Pinpoint the cell where the given text exists, returning its [X, Y] midpoint coordinate. 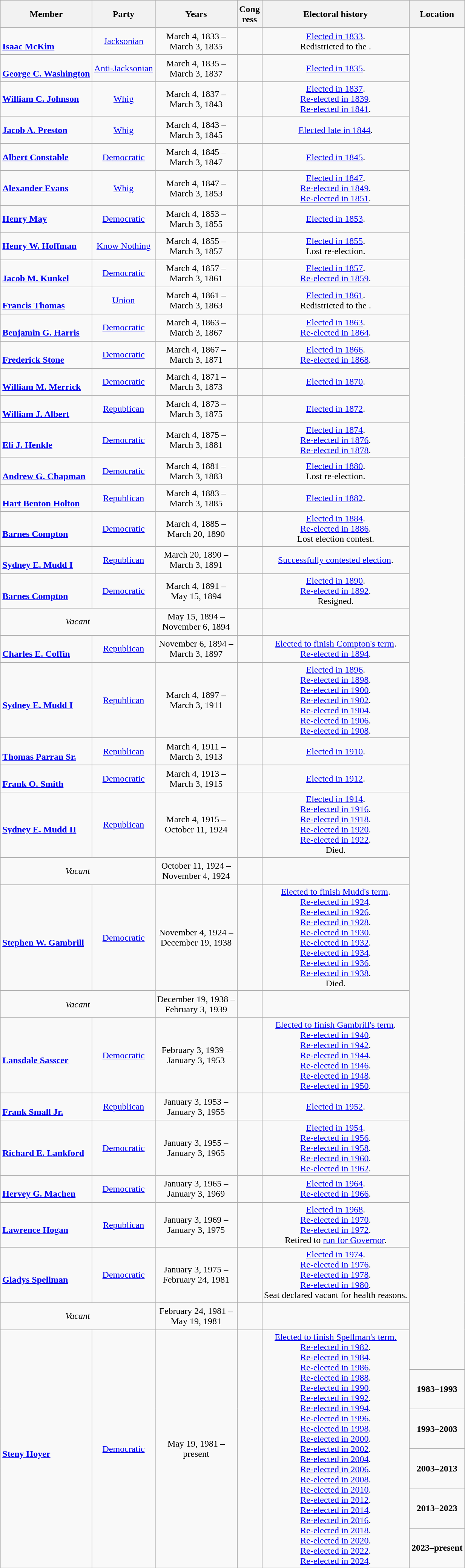
January 3, 1975 –February 24, 1981 [196, 1275]
Elected in 1952. [336, 1107]
February 3, 1939 –January 3, 1953 [196, 1055]
William C. Johnson [46, 99]
March 4, 1863 –March 3, 1867 [196, 328]
Jacksonian [124, 41]
Location [437, 14]
March 4, 1873 –March 3, 1875 [196, 409]
Elected in 1855.Lost re-election. [336, 246]
Elected to finish Compton's term.Re-elected in 1894. [336, 649]
Anti-Jacksonian [124, 68]
January 3, 1965 –January 3, 1969 [196, 1189]
March 4, 1853 –March 3, 1855 [196, 219]
1983–1993 [437, 1389]
March 4, 1857 –March 3, 1861 [196, 273]
Frederick Stone [46, 355]
November 4, 1924 –December 19, 1938 [196, 937]
Alexander Evans [46, 188]
Elected in 1890.Re-elected in 1892.Resigned. [336, 591]
Elected in 1954.Re-elected in 1956.Re-elected in 1958.Re-elected in 1960.Re-elected in 1962. [336, 1148]
Successfully contested election. [336, 560]
March 4, 1881 –March 3, 1883 [196, 471]
Elected in 1863.Re-elected in 1864. [336, 328]
Member [46, 14]
November 6, 1894 –March 3, 1897 [196, 649]
February 24, 1981 –May 19, 1981 [196, 1316]
2013–2023 [437, 1508]
March 4, 1915 –October 11, 1924 [196, 825]
May 19, 1981 –present [196, 1448]
March 4, 1837 –March 3, 1843 [196, 99]
January 3, 1953 –January 3, 1955 [196, 1107]
Elected in 1968.Re-elected in 1970.Re-elected in 1972.Retired to run for Governor. [336, 1225]
Elected in 1861.Redistricted to the . [336, 300]
March 4, 1867 –March 3, 1871 [196, 355]
March 4, 1847 –March 3, 1853 [196, 188]
January 3, 1955 –January 3, 1965 [196, 1148]
Jacob A. Preston [46, 130]
Elected in 1874.Re-elected in 1876.Re-elected in 1878. [336, 440]
Elected in 1974.Re-elected in 1976.Re-elected in 1978.Re-elected in 1980.Seat declared vacant for health reasons. [336, 1275]
Richard E. Lankford [46, 1148]
Party [124, 14]
March 4, 1861 –March 3, 1863 [196, 300]
Henry W. Hoffman [46, 246]
December 19, 1938 –February 3, 1939 [196, 1004]
Elected to finish Gambrill's term.Re-elected in 1940.Re-elected in 1942.Re-elected in 1944.Re-elected in 1946.Re-elected in 1948.Re-elected in 1950. [336, 1055]
Elected in 1866.Re-elected in 1868. [336, 355]
Benjamin G. Harris [46, 328]
Congress [250, 14]
March 20, 1890 –March 3, 1891 [196, 560]
William M. Merrick [46, 382]
George C. Washington [46, 68]
March 4, 1843 –March 3, 1845 [196, 130]
March 4, 1911 –March 3, 1913 [196, 751]
May 15, 1894 –November 6, 1894 [196, 622]
Elected in 1833.Redistricted to the . [336, 41]
March 4, 1883 –March 3, 1885 [196, 498]
Elected in 1845. [336, 157]
Andrew G. Chapman [46, 471]
Elected late in 1844. [336, 130]
Elected in 1880.Lost re-election. [336, 471]
Sydney E. Mudd II [46, 825]
2023–present [437, 1548]
Elected in 1870. [336, 382]
Elected in 1853. [336, 219]
Elected in 1884.Re-elected in 1886.Lost election contest. [336, 529]
Elected in 1837.Re-elected in 1839.Re-elected in 1841. [336, 99]
Frank O. Smith [46, 779]
March 4, 1891 –May 15, 1894 [196, 591]
March 4, 1845 –March 3, 1847 [196, 157]
Elected in 1872. [336, 409]
Lawrence Hogan [46, 1225]
March 4, 1913 –March 3, 1915 [196, 779]
Elected in 1912. [336, 779]
January 3, 1969 –January 3, 1975 [196, 1225]
Elected in 1964.Re-elected in 1966. [336, 1189]
Steny Hoyer [46, 1448]
Francis Thomas [46, 300]
Elected in 1882. [336, 498]
Lansdale Sasscer [46, 1055]
March 4, 1871 –March 3, 1873 [196, 382]
Eli J. Henkle [46, 440]
Electoral history [336, 14]
October 11, 1924 –November 4, 1924 [196, 871]
2003–2013 [437, 1468]
Thomas Parran Sr. [46, 751]
Isaac McKim [46, 41]
Elected in 1914.Re-elected in 1916.Re-elected in 1918.Re-elected in 1920.Re-elected in 1922.Died. [336, 825]
Union [124, 300]
William J. Albert [46, 409]
Elected in 1847.Re-elected in 1849.Re-elected in 1851. [336, 188]
Hart Benton Holton [46, 498]
Henry May [46, 219]
Hervey G. Machen [46, 1189]
March 4, 1833 –March 3, 1835 [196, 41]
Frank Small Jr. [46, 1107]
Elected in 1910. [336, 751]
March 4, 1897 –March 3, 1911 [196, 700]
1993–2003 [437, 1429]
March 4, 1875 –March 3, 1881 [196, 440]
Gladys Spellman [46, 1275]
Charles E. Coffin [46, 649]
Jacob M. Kunkel [46, 273]
Elected in 1835. [336, 68]
Years [196, 14]
March 4, 1855 –March 3, 1857 [196, 246]
Elected in 1896.Re-elected in 1898.Re-elected in 1900.Re-elected in 1902.Re-elected in 1904.Re-elected in 1906.Re-elected in 1908. [336, 700]
Albert Constable [46, 157]
March 4, 1885 –March 20, 1890 [196, 529]
Stephen W. Gambrill [46, 937]
Know Nothing [124, 246]
Elected in 1857.Re-elected in 1859. [336, 273]
March 4, 1835 –March 3, 1837 [196, 68]
